Locate the cell with the specified text and output its (x, y) center coordinate. 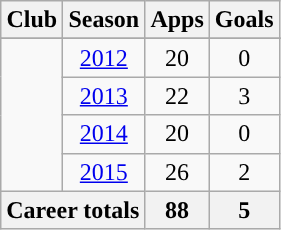
2012 (104, 58)
88 (177, 210)
Season (104, 20)
2015 (104, 172)
26 (177, 172)
2014 (104, 134)
Goals (244, 20)
3 (244, 96)
Club (32, 20)
Apps (177, 20)
2013 (104, 96)
Career totals (73, 210)
5 (244, 210)
2 (244, 172)
22 (177, 96)
